Capture the cell that displays the provided text and extract its [X, Y] central coordinate. 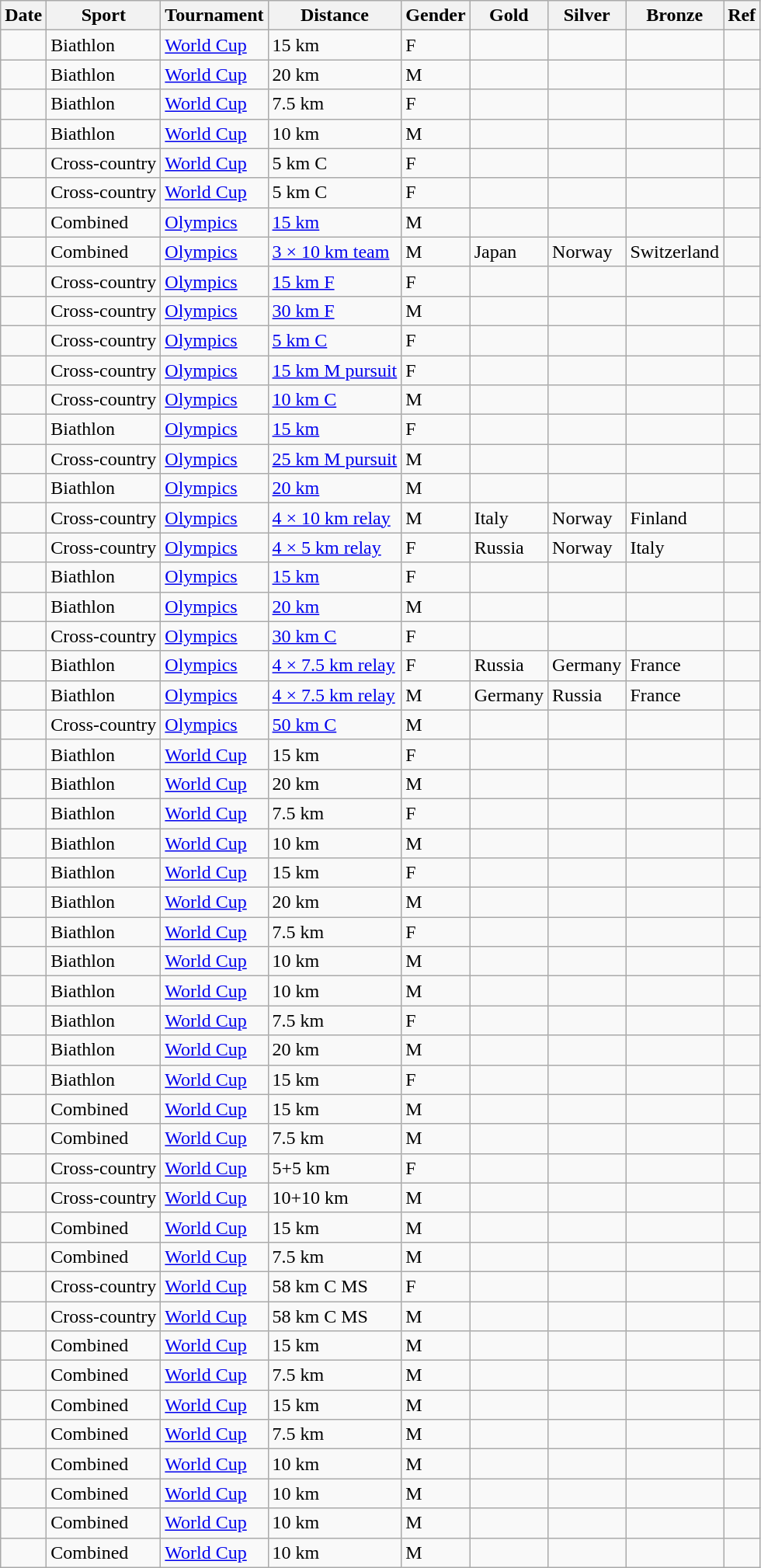
30 km F [335, 311]
Finland [675, 518]
Tournament [214, 16]
5+5 km [335, 1168]
50 km C [335, 725]
4 × 5 km relay [335, 548]
Gender [436, 16]
10 km C [335, 400]
10+10 km [335, 1198]
Date [23, 16]
Sport [104, 16]
30 km C [335, 636]
Bronze [675, 16]
4 × 10 km relay [335, 518]
Switzerland [675, 252]
Ref [742, 16]
15 km F [335, 281]
Japan [509, 252]
Silver [587, 16]
25 km M pursuit [335, 459]
Distance [335, 16]
15 km M pursuit [335, 370]
Gold [509, 16]
3 × 10 km team [335, 252]
